Extract the [x, y] coordinate from the center of the cell holding the provided text.  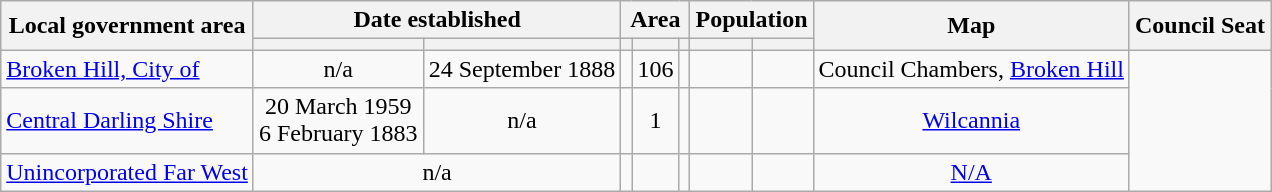
1 [656, 120]
Local government area [128, 26]
Council Chambers, Broken Hill [971, 69]
Central Darling Shire [128, 120]
Population [752, 20]
106 [656, 69]
Unincorporated Far West [128, 172]
Broken Hill, City of [128, 69]
20 March 1959 6 February 1883 [338, 120]
24 September 1888 [522, 69]
Wilcannia [971, 120]
Area [656, 20]
Council Seat [1200, 26]
Date established [436, 20]
N/A [971, 172]
Map [971, 26]
